Return the (x, y) coordinate for the center point of the cell that contains the specified text.  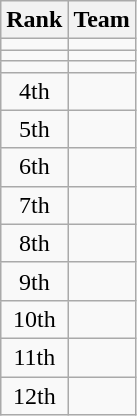
11th (34, 357)
5th (34, 129)
Rank (34, 20)
6th (34, 167)
12th (34, 395)
Team (102, 20)
9th (34, 281)
7th (34, 205)
10th (34, 319)
8th (34, 243)
4th (34, 91)
